Provide the (X, Y) coordinate of the cell's center where the given text is located.  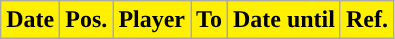
Date (30, 20)
Pos. (86, 20)
Date until (284, 20)
Player (152, 20)
To (210, 20)
Ref. (366, 20)
